Search for the cell housing the specified text and yield its (x, y) center coordinate. 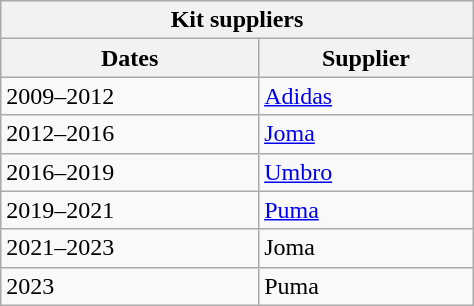
Supplier (366, 58)
2023 (130, 286)
2012–2016 (130, 134)
2009–2012 (130, 96)
Adidas (366, 96)
Dates (130, 58)
2021–2023 (130, 248)
2019–2021 (130, 210)
2016–2019 (130, 172)
Umbro (366, 172)
Kit suppliers (237, 20)
